Output the [X, Y] coordinate of the center of the cell containing the given text.  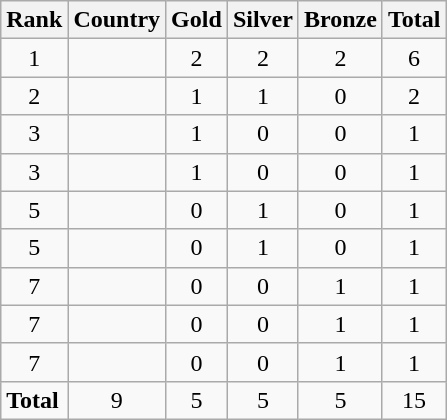
Rank [34, 20]
Bronze [340, 20]
9 [117, 400]
Country [117, 20]
Gold [197, 20]
15 [414, 400]
6 [414, 58]
Silver [262, 20]
